Determine the [X, Y] coordinate at the center of the cell enclosing the given text.  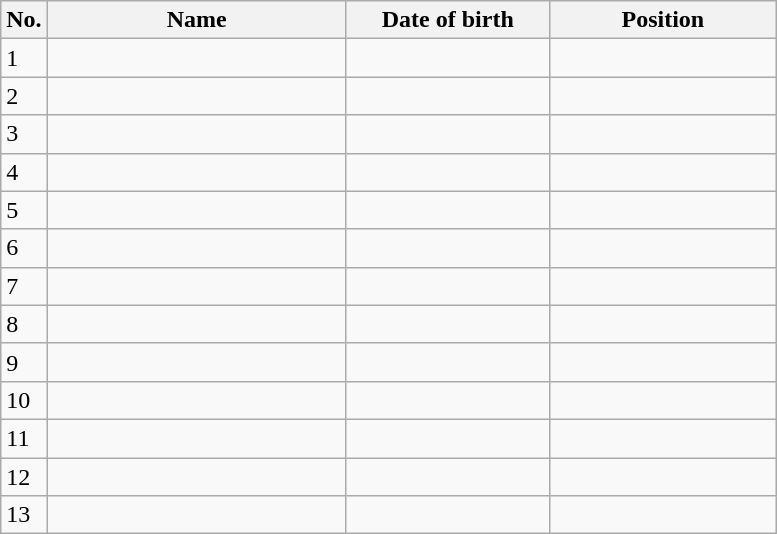
13 [24, 515]
7 [24, 286]
12 [24, 477]
2 [24, 96]
9 [24, 362]
8 [24, 324]
11 [24, 438]
1 [24, 58]
6 [24, 248]
Name [196, 20]
Date of birth [448, 20]
Position [662, 20]
No. [24, 20]
10 [24, 400]
4 [24, 172]
5 [24, 210]
3 [24, 134]
